Locate the cell with the specified text and output its (x, y) center coordinate. 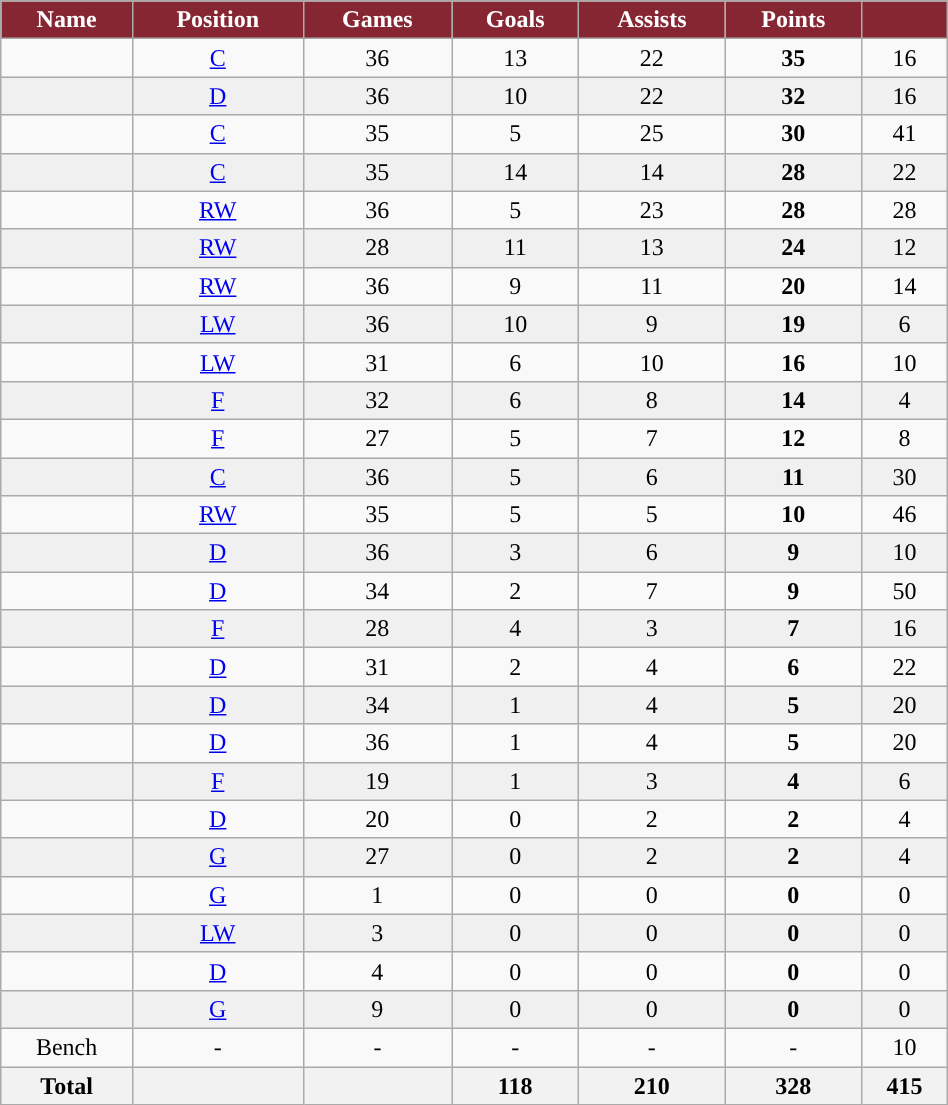
46 (905, 515)
Goals (516, 20)
Bench (67, 1047)
Assists (652, 20)
328 (794, 1085)
41 (905, 134)
Total (67, 1085)
Name (67, 20)
Games (378, 20)
210 (652, 1085)
415 (905, 1085)
Points (794, 20)
50 (905, 591)
24 (794, 248)
Position (218, 20)
25 (652, 134)
118 (516, 1085)
23 (652, 210)
